Pinpoint the cell where the given text exists, returning its [x, y] midpoint coordinate. 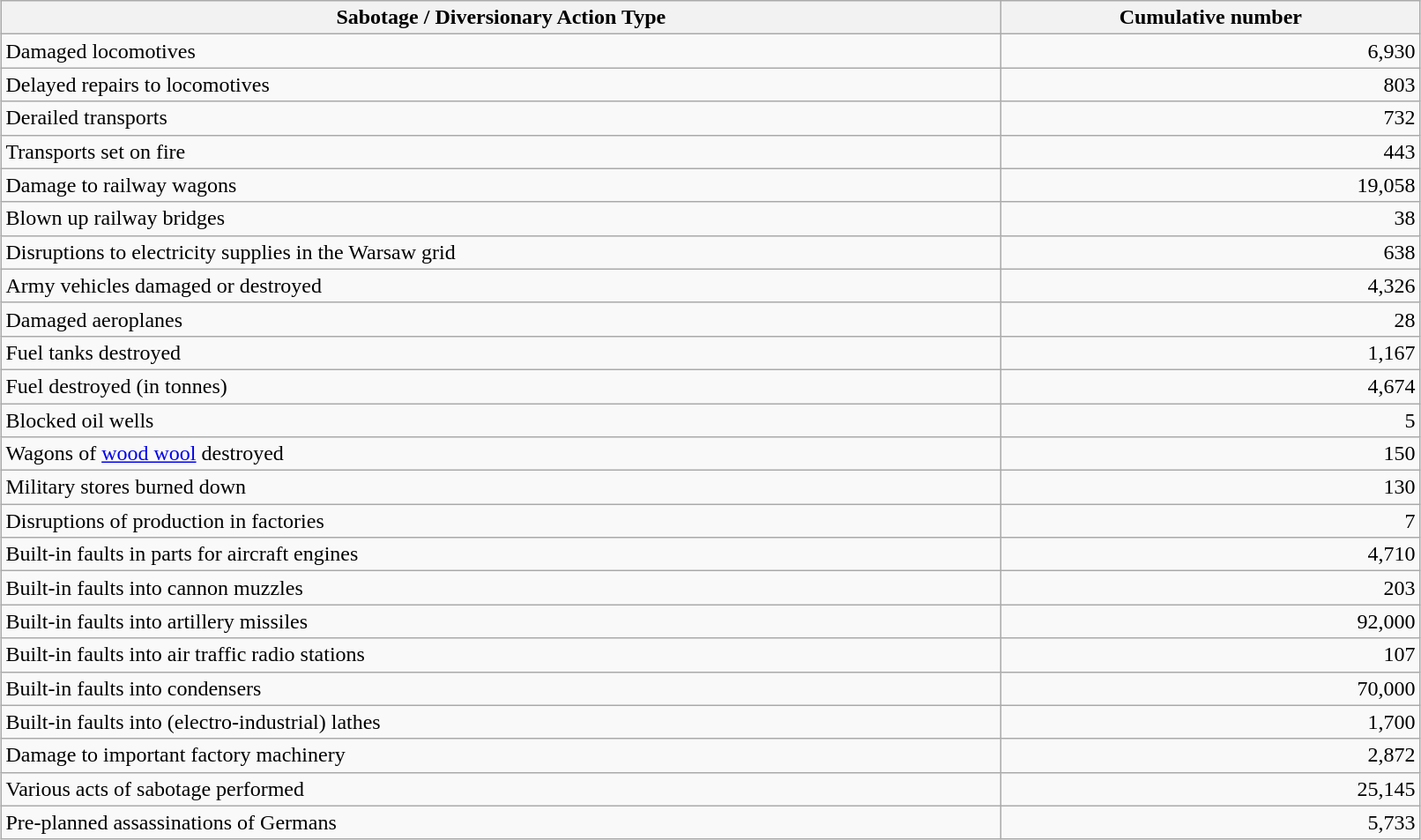
Wagons of wood wool destroyed [501, 454]
25,145 [1211, 789]
Damaged aeroplanes [501, 319]
638 [1211, 252]
Built-in faults in parts for aircraft engines [501, 554]
Built-in faults into artillery missiles [501, 621]
Blown up railway bridges [501, 219]
130 [1211, 487]
Built-in faults into air traffic radio stations [501, 655]
38 [1211, 219]
4,674 [1211, 386]
5,733 [1211, 822]
Derailed transports [501, 118]
Damaged locomotives [501, 51]
Military stores burned down [501, 487]
107 [1211, 655]
7 [1211, 521]
4,326 [1211, 286]
Cumulative number [1211, 18]
Army vehicles damaged or destroyed [501, 286]
28 [1211, 319]
Pre-planned assassinations of Germans [501, 822]
Fuel destroyed (in tonnes) [501, 386]
Disruptions to electricity supplies in the Warsaw grid [501, 252]
6,930 [1211, 51]
Damage to important factory machinery [501, 755]
Built-in faults into condensers [501, 688]
Blocked oil wells [501, 420]
Delayed repairs to locomotives [501, 85]
1,167 [1211, 353]
803 [1211, 85]
Built-in faults into cannon muzzles [501, 588]
203 [1211, 588]
2,872 [1211, 755]
Fuel tanks destroyed [501, 353]
443 [1211, 152]
1,700 [1211, 722]
Built-in faults into (electro-industrial) lathes [501, 722]
Disruptions of production in factories [501, 521]
Transports set on fire [501, 152]
19,058 [1211, 185]
70,000 [1211, 688]
4,710 [1211, 554]
150 [1211, 454]
5 [1211, 420]
Damage to railway wagons [501, 185]
92,000 [1211, 621]
Various acts of sabotage performed [501, 789]
732 [1211, 118]
Sabotage / Diversionary Action Type [501, 18]
